Return (X, Y) of the center of cell containing provided text 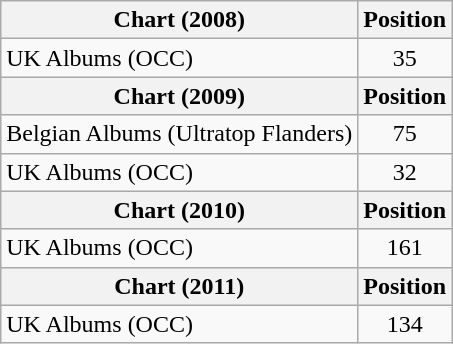
35 (405, 58)
32 (405, 172)
75 (405, 134)
Chart (2009) (180, 96)
Chart (2010) (180, 210)
Chart (2011) (180, 286)
161 (405, 248)
Chart (2008) (180, 20)
134 (405, 324)
Belgian Albums (Ultratop Flanders) (180, 134)
